Return the [X, Y] coordinate for the center point of the cell that contains the specified text.  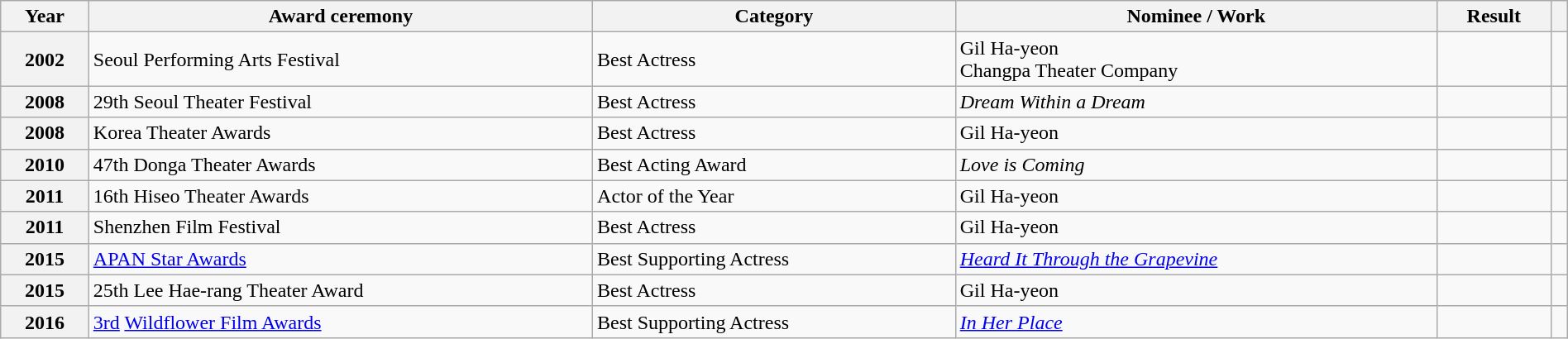
Heard It Through the Grapevine [1196, 259]
Shenzhen Film Festival [341, 227]
Year [45, 17]
3rd Wildflower Film Awards [341, 322]
Best Acting Award [774, 165]
Nominee / Work [1196, 17]
Seoul Performing Arts Festival [341, 60]
Korea Theater Awards [341, 133]
2010 [45, 165]
Actor of the Year [774, 196]
Award ceremony [341, 17]
Category [774, 17]
In Her Place [1196, 322]
Dream Within a Dream [1196, 102]
47th Donga Theater Awards [341, 165]
2016 [45, 322]
25th Lee Hae-rang Theater Award [341, 290]
16th Hiseo Theater Awards [341, 196]
Gil Ha-yeonChangpa Theater Company [1196, 60]
APAN Star Awards [341, 259]
Love is Coming [1196, 165]
Result [1494, 17]
2002 [45, 60]
29th Seoul Theater Festival [341, 102]
